Scan for the cell matching the given text and deliver its [x, y] coordinate at center. 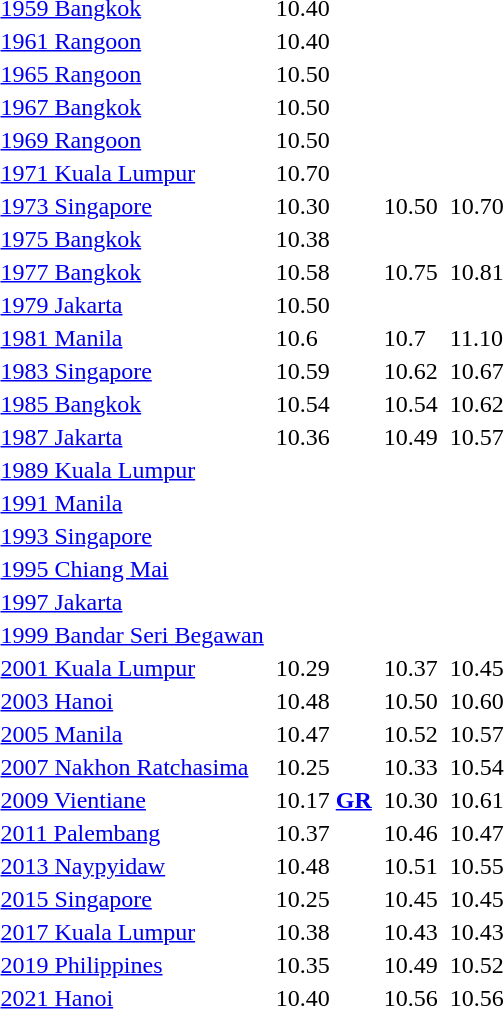
10.58 [324, 272]
10.62 [410, 371]
10.17 GR [324, 800]
10.59 [324, 371]
10.33 [410, 767]
10.47 [324, 734]
10.36 [324, 437]
10.7 [410, 338]
10.45 [410, 899]
10.46 [410, 833]
10.75 [410, 272]
10.29 [324, 668]
10.52 [410, 734]
10.35 [324, 965]
10.70 [324, 173]
10.43 [410, 932]
10.51 [410, 866]
10.40 [324, 41]
10.6 [324, 338]
